From the cell containing the given text, extract its center point as [x, y] coordinate. 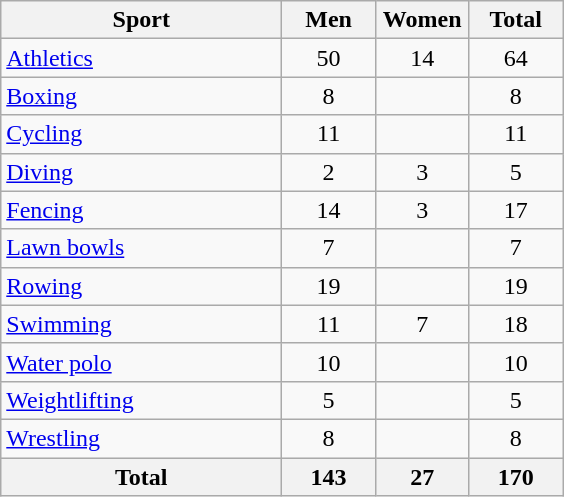
143 [329, 477]
Women [422, 20]
Wrestling [142, 438]
Diving [142, 172]
Water polo [142, 362]
Men [329, 20]
Weightlifting [142, 400]
Swimming [142, 324]
18 [516, 324]
Cycling [142, 134]
Fencing [142, 210]
Boxing [142, 96]
Lawn bowls [142, 248]
170 [516, 477]
2 [329, 172]
50 [329, 58]
Rowing [142, 286]
Athletics [142, 58]
27 [422, 477]
64 [516, 58]
Sport [142, 20]
17 [516, 210]
